Detect which cell encompasses the target text, then output its (x, y) center coordinate. 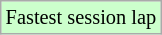
Fastest session lap (81, 17)
